Identify which cell holds the provided text, then report its [X, Y] central coordinate. 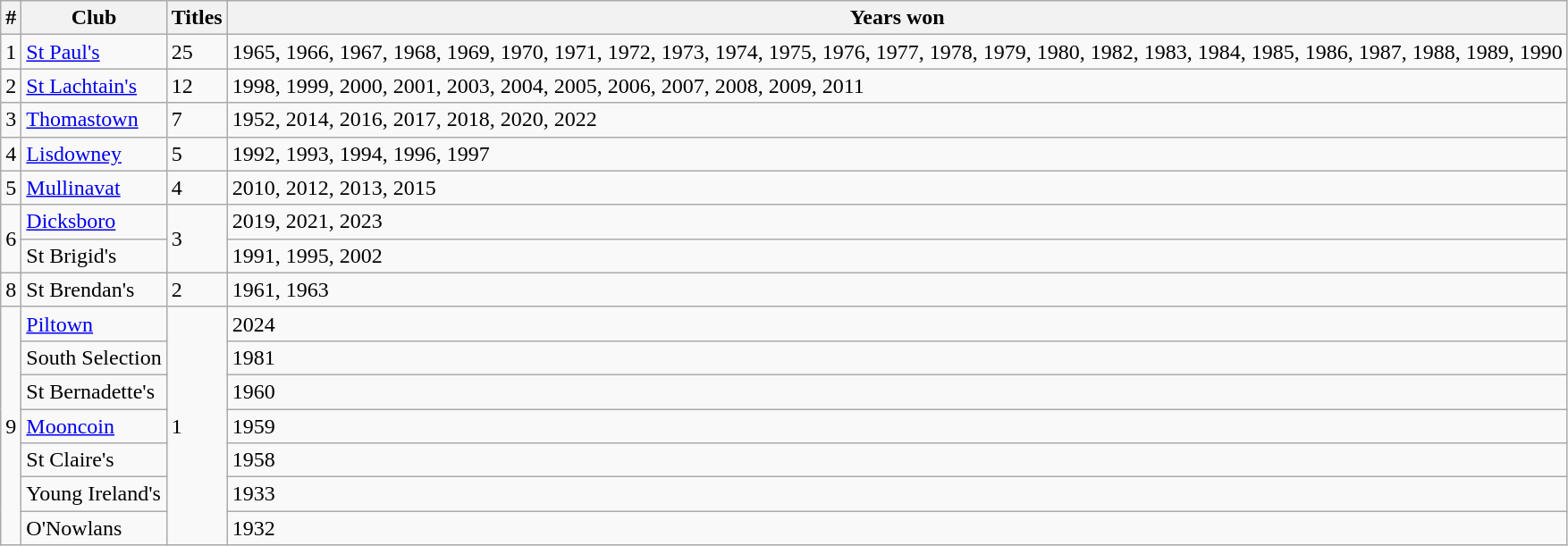
2010, 2012, 2013, 2015 [898, 188]
St Paul's [94, 52]
1960 [898, 391]
Thomastown [94, 120]
25 [197, 52]
Lisdowney [94, 154]
1961, 1963 [898, 290]
1998, 1999, 2000, 2001, 2003, 2004, 2005, 2006, 2007, 2008, 2009, 2011 [898, 86]
Mooncoin [94, 426]
1952, 2014, 2016, 2017, 2018, 2020, 2022 [898, 120]
12 [197, 86]
2024 [898, 323]
St Lachtain's [94, 86]
Titles [197, 18]
St Bernadette's [94, 391]
9 [11, 425]
O'Nowlans [94, 528]
6 [11, 239]
1965, 1966, 1967, 1968, 1969, 1970, 1971, 1972, 1973, 1974, 1975, 1976, 1977, 1978, 1979, 1980, 1982, 1983, 1984, 1985, 1986, 1987, 1988, 1989, 1990 [898, 52]
Club [94, 18]
1981 [898, 357]
Mullinavat [94, 188]
1932 [898, 528]
St Brigid's [94, 256]
2019, 2021, 2023 [898, 222]
South Selection [94, 357]
St Claire's [94, 460]
Dicksboro [94, 222]
1992, 1993, 1994, 1996, 1997 [898, 154]
1933 [898, 494]
8 [11, 290]
Piltown [94, 323]
# [11, 18]
Young Ireland's [94, 494]
1958 [898, 460]
7 [197, 120]
Years won [898, 18]
1959 [898, 426]
St Brendan's [94, 290]
1991, 1995, 2002 [898, 256]
